Search for the cell housing the specified text and yield its [x, y] center coordinate. 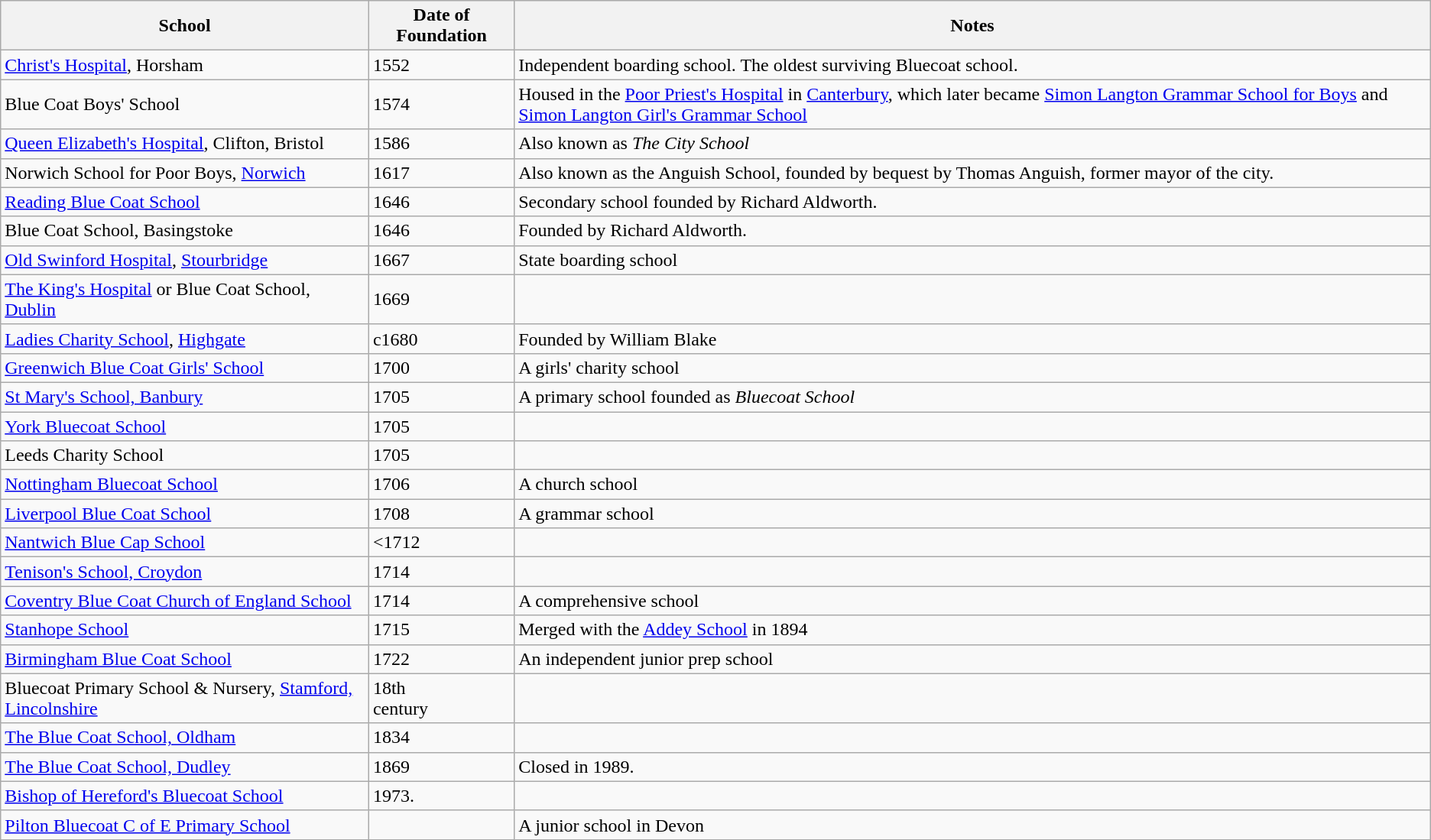
Pilton Bluecoat C of E Primary School [185, 825]
1706 [441, 485]
A grammar school [972, 514]
A girls' charity school [972, 368]
Secondary school founded by Richard Aldworth. [972, 202]
The King's Hospital or Blue Coat School, Dublin [185, 300]
Ladies Charity School, Highgate [185, 339]
1574 [441, 104]
Notes [972, 26]
A primary school founded as Bluecoat School [972, 397]
York Bluecoat School [185, 426]
Tenison's School, Croydon [185, 572]
Also known as the Anguish School, founded by bequest by Thomas Anguish, former mayor of the city. [972, 173]
1617 [441, 173]
Queen Elizabeth's Hospital, Clifton, Bristol [185, 144]
Founded by Richard Aldworth. [972, 231]
Birmingham Blue Coat School [185, 659]
Stanhope School [185, 630]
Greenwich Blue Coat Girls' School [185, 368]
Bluecoat Primary School & Nursery, Stamford, Lincolnshire [185, 699]
Founded by William Blake [972, 339]
Also known as The City School [972, 144]
Date of Foundation [441, 26]
A church school [972, 485]
18thcentury [441, 699]
1715 [441, 630]
Norwich School for Poor Boys, Norwich [185, 173]
1667 [441, 260]
Blue Coat Boys' School [185, 104]
An independent junior prep school [972, 659]
Liverpool Blue Coat School [185, 514]
State boarding school [972, 260]
Nantwich Blue Cap School [185, 543]
1834 [441, 738]
1552 [441, 65]
1869 [441, 767]
A junior school in Devon [972, 825]
Independent boarding school. The oldest surviving Bluecoat school. [972, 65]
A comprehensive school [972, 601]
1973. [441, 796]
Housed in the Poor Priest's Hospital in Canterbury, which later became Simon Langton Grammar School for Boys and Simon Langton Girl's Grammar School [972, 104]
The Blue Coat School, Dudley [185, 767]
St Mary's School, Banbury [185, 397]
<1712 [441, 543]
School [185, 26]
Blue Coat School, Basingstoke [185, 231]
1708 [441, 514]
c1680 [441, 339]
Closed in 1989. [972, 767]
Coventry Blue Coat Church of England School [185, 601]
Reading Blue Coat School [185, 202]
1722 [441, 659]
The Blue Coat School, Oldham [185, 738]
Nottingham Bluecoat School [185, 485]
1586 [441, 144]
Bishop of Hereford's Bluecoat School [185, 796]
Old Swinford Hospital, Stourbridge [185, 260]
Merged with the Addey School in 1894 [972, 630]
Leeds Charity School [185, 456]
1700 [441, 368]
Christ's Hospital, Horsham [185, 65]
1669 [441, 300]
